Provide the [x, y] coordinate of the cell's center where the given text is located.  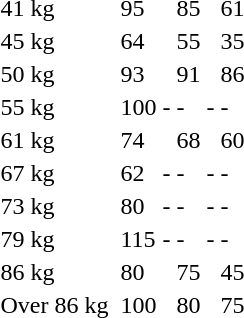
91 [188, 74]
74 [138, 140]
93 [138, 74]
55 [188, 41]
62 [138, 173]
100 [138, 107]
64 [138, 41]
115 [138, 239]
68 [188, 140]
75 [188, 272]
